Return [X, Y] of the center of cell containing provided text 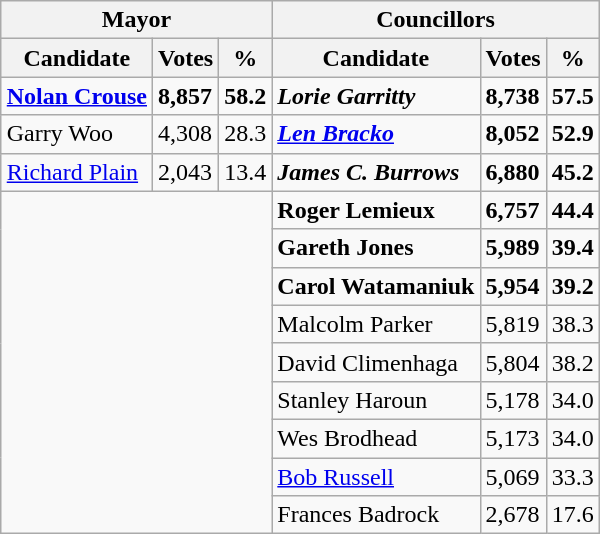
5,819 [513, 324]
38.3 [572, 324]
5,069 [513, 477]
David Climenhaga [376, 362]
44.4 [572, 210]
5,954 [513, 286]
Mayor [136, 20]
8,052 [513, 134]
13.4 [246, 172]
17.6 [572, 515]
Len Bracko [376, 134]
8,857 [186, 96]
33.3 [572, 477]
Wes Brodhead [376, 438]
Roger Lemieux [376, 210]
28.3 [246, 134]
6,757 [513, 210]
2,043 [186, 172]
2,678 [513, 515]
5,178 [513, 400]
James C. Burrows [376, 172]
52.9 [572, 134]
58.2 [246, 96]
Nolan Crouse [76, 96]
Malcolm Parker [376, 324]
8,738 [513, 96]
Gareth Jones [376, 248]
Bob Russell [376, 477]
5,804 [513, 362]
39.4 [572, 248]
Councillors [436, 20]
39.2 [572, 286]
45.2 [572, 172]
Richard Plain [76, 172]
Carol Watamaniuk [376, 286]
Frances Badrock [376, 515]
4,308 [186, 134]
Lorie Garritty [376, 96]
6,880 [513, 172]
Stanley Haroun [376, 400]
5,989 [513, 248]
Garry Woo [76, 134]
5,173 [513, 438]
57.5 [572, 96]
38.2 [572, 362]
